Find where the given text appears and provide that cell's center as [X, Y] coordinate. 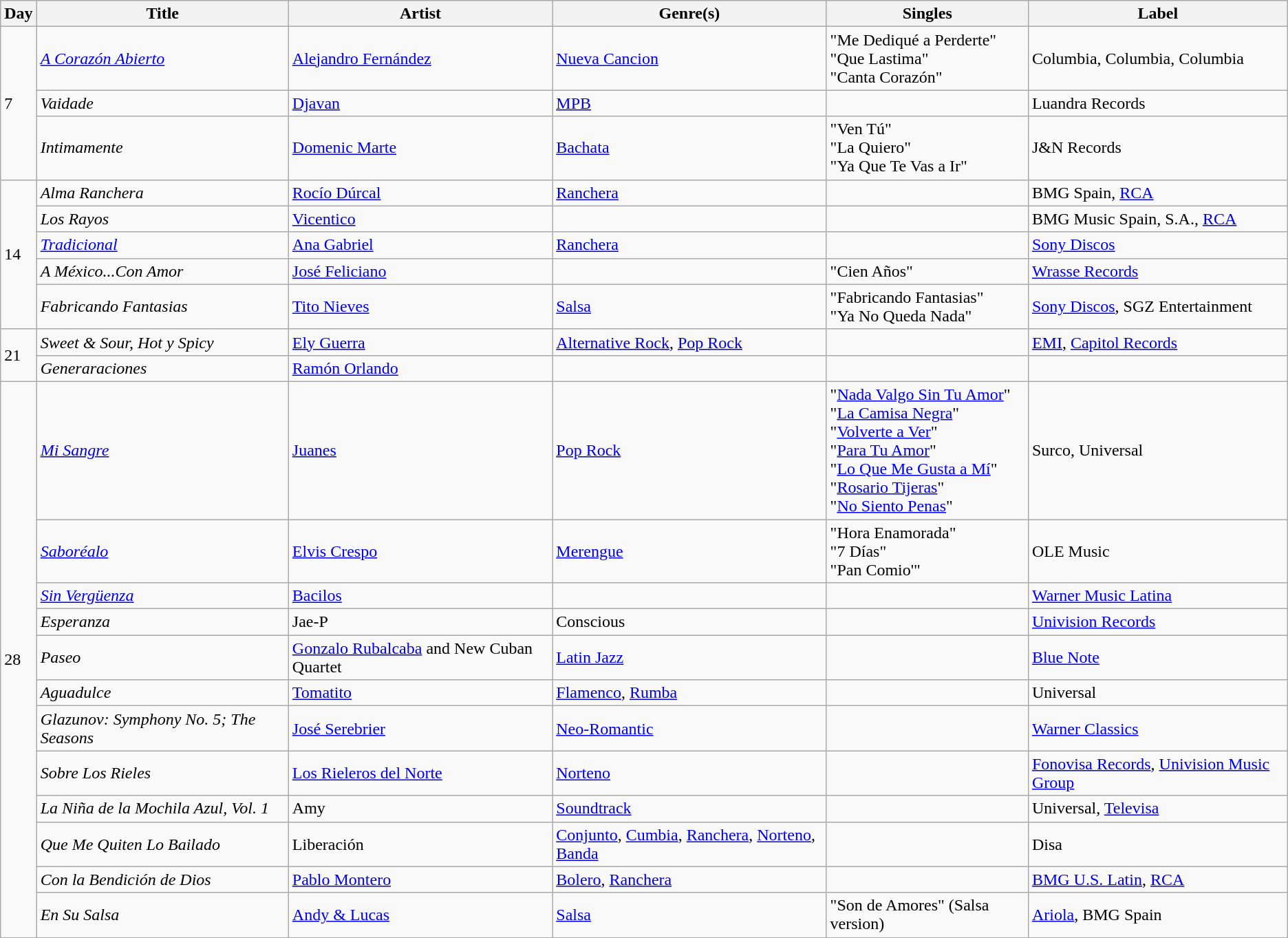
Bolero, Ranchera [689, 880]
"Cien Años" [927, 271]
Tradicional [162, 245]
Vicentico [420, 219]
Title [162, 14]
Fabricando Fantasias [162, 307]
Day [19, 14]
Alma Ranchera [162, 193]
Latin Jazz [689, 658]
Esperanza [162, 622]
Tomatito [420, 693]
Label [1157, 14]
Tito Nieves [420, 307]
Neo-Romantic [689, 728]
Ariola, BMG Spain [1157, 915]
Ely Guerra [420, 342]
A Corazón Abierto [162, 58]
Luandra Records [1157, 103]
Blue Note [1157, 658]
Universal [1157, 693]
Genre(s) [689, 14]
"Fabricando Fantasias""Ya No Queda Nada" [927, 307]
Los Rieleros del Norte [420, 774]
BMG Spain, RCA [1157, 193]
Sweet & Sour, Hot y Spicy [162, 342]
Amy [420, 809]
Gonzalo Rubalcaba and New Cuban Quartet [420, 658]
Bacilos [420, 596]
MPB [689, 103]
Ana Gabriel [420, 245]
Alternative Rock, Pop Rock [689, 342]
EMI, Capitol Records [1157, 342]
Mi Sangre [162, 450]
Saboréalo [162, 551]
Intimamente [162, 148]
Sony Discos, SGZ Entertainment [1157, 307]
Sony Discos [1157, 245]
BMG Music Spain, S.A., RCA [1157, 219]
21 [19, 355]
14 [19, 255]
Columbia, Columbia, Columbia [1157, 58]
Rocío Dúrcal [420, 193]
José Serebrier [420, 728]
"Ven Tú""La Quiero""Ya Que Te Vas a Ir" [927, 148]
En Su Salsa [162, 915]
Alejandro Fernández [420, 58]
Pop Rock [689, 450]
7 [19, 103]
Aguadulce [162, 693]
Surco, Universal [1157, 450]
Jae-P [420, 622]
Flamenco, Rumba [689, 693]
Fonovisa Records, Univision Music Group [1157, 774]
Elvis Crespo [420, 551]
Sin Vergüenza [162, 596]
"Me Dediqué a Perderte""Que Lastima""Canta Corazón" [927, 58]
28 [19, 659]
Wrasse Records [1157, 271]
Bachata [689, 148]
Con la Bendición de Dios [162, 880]
Djavan [420, 103]
Pablo Montero [420, 880]
"Hora Enamorada""7 Días""Pan Comio'" [927, 551]
Disa [1157, 844]
Glazunov: Symphony No. 5; The Seasons [162, 728]
Liberación [420, 844]
Domenic Marte [420, 148]
Los Rayos [162, 219]
Que Me Quiten Lo Bailado [162, 844]
J&N Records [1157, 148]
Generaraciones [162, 368]
Merengue [689, 551]
Artist [420, 14]
Conscious [689, 622]
Univision Records [1157, 622]
Norteno [689, 774]
Conjunto, Cumbia, Ranchera, Norteno, Banda [689, 844]
Nueva Cancion [689, 58]
Warner Classics [1157, 728]
Juanes [420, 450]
Paseo [162, 658]
Warner Music Latina [1157, 596]
OLE Music [1157, 551]
A México...Con Amor [162, 271]
Soundtrack [689, 809]
Singles [927, 14]
Ramón Orlando [420, 368]
José Feliciano [420, 271]
Universal, Televisa [1157, 809]
"Son de Amores" (Salsa version) [927, 915]
Andy & Lucas [420, 915]
La Niña de la Mochila Azul, Vol. 1 [162, 809]
BMG U.S. Latin, RCA [1157, 880]
Sobre Los Rieles [162, 774]
"Nada Valgo Sin Tu Amor""La Camisa Negra""Volverte a Ver""Para Tu Amor""Lo Que Me Gusta a Mí""Rosario Tijeras""No Siento Penas" [927, 450]
Vaidade [162, 103]
